Capture the cell that displays the provided text and extract its [X, Y] central coordinate. 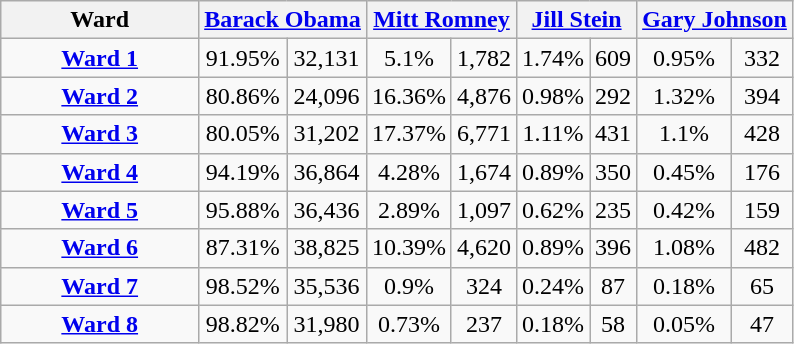
237 [484, 324]
Ward 4 [100, 172]
Ward 5 [100, 210]
Ward 8 [100, 324]
Ward 6 [100, 248]
0.05% [684, 324]
5.1% [408, 58]
1,674 [484, 172]
159 [762, 210]
38,825 [327, 248]
350 [614, 172]
31,202 [327, 134]
17.37% [408, 134]
428 [762, 134]
16.36% [408, 96]
36,436 [327, 210]
35,536 [327, 286]
24,096 [327, 96]
1.11% [554, 134]
58 [614, 324]
0.62% [554, 210]
292 [614, 96]
1,097 [484, 210]
4.28% [408, 172]
94.19% [243, 172]
176 [762, 172]
Ward [100, 20]
Barack Obama [283, 20]
Gary Johnson [715, 20]
10.39% [408, 248]
32,131 [327, 58]
31,980 [327, 324]
0.9% [408, 286]
1.74% [554, 58]
324 [484, 286]
98.82% [243, 324]
0.95% [684, 58]
Ward 2 [100, 96]
0.42% [684, 210]
332 [762, 58]
95.88% [243, 210]
4,876 [484, 96]
47 [762, 324]
Mitt Romney [441, 20]
431 [614, 134]
6,771 [484, 134]
Ward 1 [100, 58]
1.32% [684, 96]
1,782 [484, 58]
Ward 7 [100, 286]
87 [614, 286]
396 [614, 248]
80.05% [243, 134]
91.95% [243, 58]
4,620 [484, 248]
2.89% [408, 210]
Jill Stein [577, 20]
98.52% [243, 286]
36,864 [327, 172]
0.24% [554, 286]
235 [614, 210]
482 [762, 248]
87.31% [243, 248]
0.98% [554, 96]
394 [762, 96]
0.73% [408, 324]
Ward 3 [100, 134]
1.1% [684, 134]
80.86% [243, 96]
1.08% [684, 248]
65 [762, 286]
0.45% [684, 172]
609 [614, 58]
